Extract the (X, Y) coordinate from the center of the cell holding the provided text.  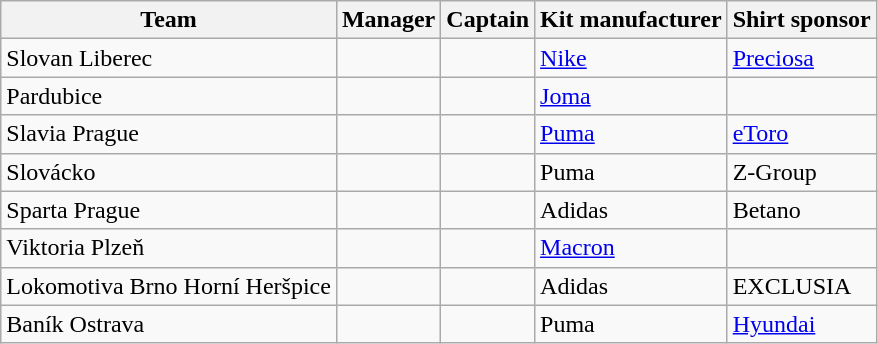
Slovan Liberec (169, 58)
EXCLUSIA (802, 286)
eToro (802, 134)
Sparta Prague (169, 210)
Kit manufacturer (632, 20)
Pardubice (169, 96)
Joma (632, 96)
Lokomotiva Brno Horní Heršpice (169, 286)
Manager (388, 20)
Slavia Prague (169, 134)
Betano (802, 210)
Z-Group (802, 172)
Baník Ostrava (169, 324)
Slovácko (169, 172)
Team (169, 20)
Captain (488, 20)
Nike (632, 58)
Preciosa (802, 58)
Shirt sponsor (802, 20)
Macron (632, 248)
Hyundai (802, 324)
Viktoria Plzeň (169, 248)
